Pinpoint the cell where the given text exists, returning its [x, y] midpoint coordinate. 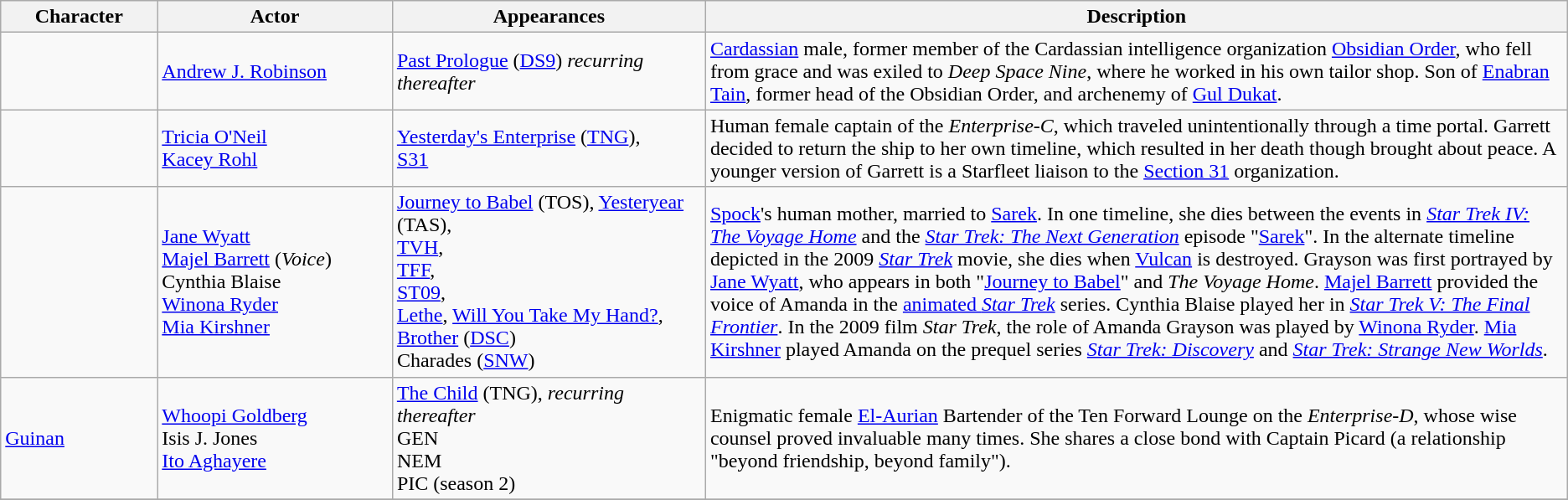
Yesterday's Enterprise (TNG),S31 [549, 148]
Whoopi GoldbergIsis J. JonesIto Aghayere [275, 438]
Tricia O'NeilKacey Rohl [275, 148]
Guinan [79, 438]
The Child (TNG), recurring thereafterGENNEMPIC (season 2) [549, 438]
Past Prologue (DS9) recurring thereafter [549, 71]
Jane WyattMajel Barrett (Voice)Cynthia BlaiseWinona RyderMia Kirshner [275, 281]
Actor [275, 17]
Journey to Babel (TOS), Yesteryear (TAS), TVH, TFF, ST09, Lethe, Will You Take My Hand?, Brother (DSC)Charades (SNW) [549, 281]
Character [79, 17]
Appearances [549, 17]
Description [1136, 17]
Andrew J. Robinson [275, 71]
